Identify which cell holds the provided text, then report its [X, Y] central coordinate. 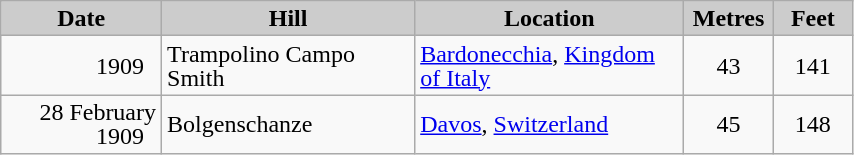
Trampolino Campo Smith [288, 66]
28 February 1909 [82, 124]
141 [812, 66]
Metres [728, 18]
148 [812, 124]
Feet [812, 18]
Davos, Switzerland [550, 124]
Hill [288, 18]
Bolgenschanze [288, 124]
Date [82, 18]
1909 [82, 66]
Location [550, 18]
43 [728, 66]
Bardonecchia, Kingdom of Italy [550, 66]
45 [728, 124]
